Extract the [x, y] coordinate from the center of the cell holding the provided text.  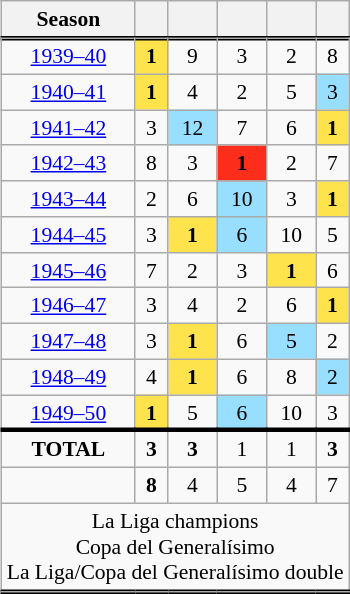
1939–40 [69, 56]
1947–48 [69, 341]
1941–42 [69, 128]
1944–45 [69, 235]
1948–49 [69, 377]
1946–47 [69, 306]
1942–43 [69, 163]
La Liga champions Copa del Generalísimo La Liga/Copa del Generalísimo double [176, 547]
9 [192, 56]
TOTAL [69, 448]
1945–46 [69, 270]
1940–41 [69, 92]
1943–44 [69, 199]
1949–50 [69, 413]
12 [192, 128]
Season [69, 20]
